Capture the cell that displays the provided text and extract its (x, y) central coordinate. 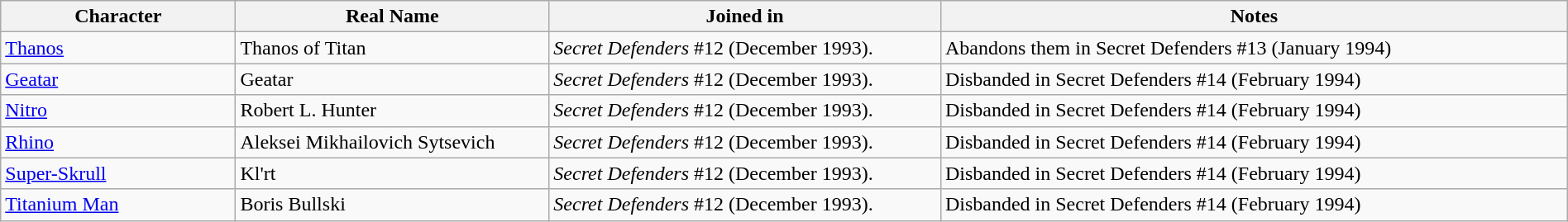
Character (118, 17)
Kl'rt (392, 173)
Rhino (118, 142)
Aleksei Mikhailovich Sytsevich (392, 142)
Robert L. Hunter (392, 111)
Joined in (745, 17)
Super-Skrull (118, 173)
Thanos (118, 48)
Abandons them in Secret Defenders #13 (January 1994) (1254, 48)
Titanium Man (118, 205)
Boris Bullski (392, 205)
Nitro (118, 111)
Thanos of Titan (392, 48)
Notes (1254, 17)
Real Name (392, 17)
